Detect which cell encompasses the target text, then output its [x, y] center coordinate. 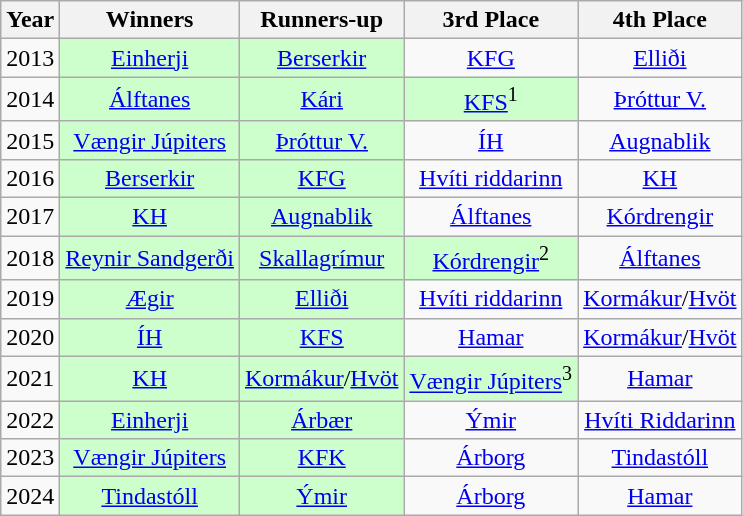
2013 [30, 58]
2021 [30, 378]
3rd Place [491, 20]
Vængir Júpiters3 [491, 378]
2015 [30, 140]
Kórdrengir [660, 217]
2016 [30, 178]
2022 [30, 420]
Ægir [150, 299]
Hvíti Riddarinn [660, 420]
2017 [30, 217]
4th Place [660, 20]
Kórdrengir2 [491, 258]
2019 [30, 299]
Reynir Sandgerði [150, 258]
KFS1 [491, 100]
Skallagrímur [322, 258]
2024 [30, 496]
2014 [30, 100]
Árbær [322, 420]
Runners-up [322, 20]
KFK [322, 458]
Winners [150, 20]
Year [30, 20]
2020 [30, 337]
2023 [30, 458]
Kári [322, 100]
KFS [322, 337]
2018 [30, 258]
